Scan for the cell matching the given text and deliver its [X, Y] coordinate at center. 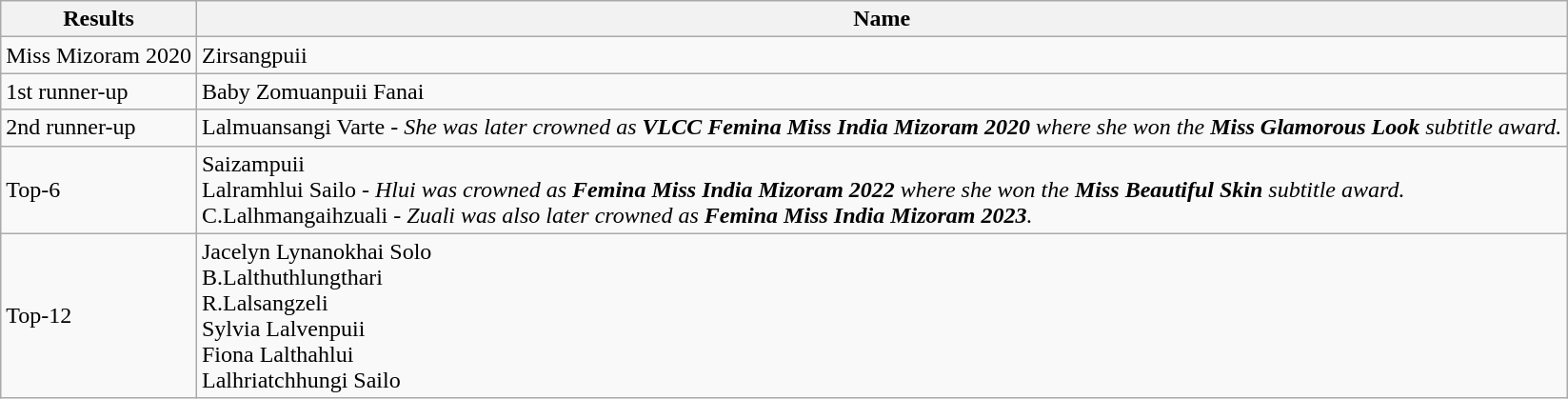
Jacelyn Lynanokhai SoloB.LalthuthlungthariR.LalsangzeliSylvia LalvenpuiiFiona LalthahluiLalhriatchhungi Sailo [882, 316]
Baby Zomuanpuii Fanai [882, 91]
Name [882, 19]
Top-6 [99, 190]
Miss Mizoram 2020 [99, 55]
2nd runner-up [99, 128]
Results [99, 19]
Zirsangpuii [882, 55]
Lalmuansangi Varte - She was later crowned as VLCC Femina Miss India Mizoram 2020 where she won the Miss Glamorous Look subtitle award. [882, 128]
1st runner-up [99, 91]
Top-12 [99, 316]
